Output the [x, y] coordinate of the center of the cell containing the given text.  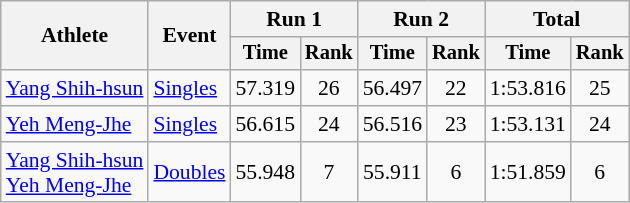
56.497 [392, 88]
1:51.859 [528, 172]
Yeh Meng-Jhe [75, 124]
Athlete [75, 36]
Doubles [189, 172]
Event [189, 36]
Run 2 [422, 19]
56.516 [392, 124]
7 [329, 172]
26 [329, 88]
1:53.131 [528, 124]
Run 1 [294, 19]
23 [456, 124]
25 [600, 88]
55.948 [266, 172]
Yang Shih-hsun [75, 88]
Yang Shih-hsunYeh Meng-Jhe [75, 172]
57.319 [266, 88]
Total [557, 19]
22 [456, 88]
1:53.816 [528, 88]
55.911 [392, 172]
56.615 [266, 124]
